Pinpoint the cell where the given text exists, returning its (X, Y) midpoint coordinate. 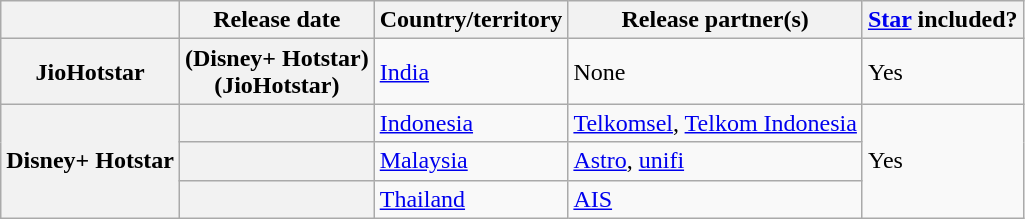
Astro, unifi (716, 161)
Telkomsel, Telkom Indonesia (716, 123)
Release partner(s) (716, 20)
Release date (276, 20)
None (716, 72)
AIS (716, 199)
JioHotstar (90, 72)
Malaysia (471, 161)
Country/territory (471, 20)
Star included? (942, 20)
Thailand (471, 199)
Indonesia (471, 123)
(Disney+ Hotstar) (JioHotstar) (276, 72)
Disney+ Hotstar (90, 161)
India (471, 72)
